Output the [x, y] coordinate of the center of the cell containing the given text.  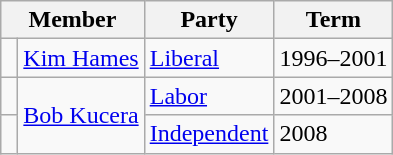
Kim Hames [81, 58]
Labor [209, 96]
Member [72, 20]
2001–2008 [334, 96]
Liberal [209, 58]
Term [334, 20]
Party [209, 20]
Independent [209, 134]
1996–2001 [334, 58]
Bob Kucera [81, 115]
2008 [334, 134]
